Pinpoint the cell where the given text exists, returning its [X, Y] midpoint coordinate. 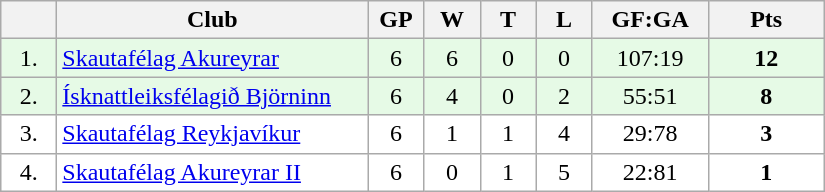
T [508, 20]
Pts [766, 20]
107:19 [650, 58]
5 [564, 172]
Skautafélag Akureyrar [212, 58]
W [452, 20]
Skautafélag Reykjavíkur [212, 134]
2. [29, 96]
29:78 [650, 134]
Ísknattleiksfélagið Björninn [212, 96]
12 [766, 58]
3 [766, 134]
3. [29, 134]
GF:GA [650, 20]
8 [766, 96]
1. [29, 58]
2 [564, 96]
GP [396, 20]
55:51 [650, 96]
22:81 [650, 172]
Skautafélag Akureyrar II [212, 172]
4. [29, 172]
Club [212, 20]
L [564, 20]
